From the cell containing the given text, extract its center point as (x, y) coordinate. 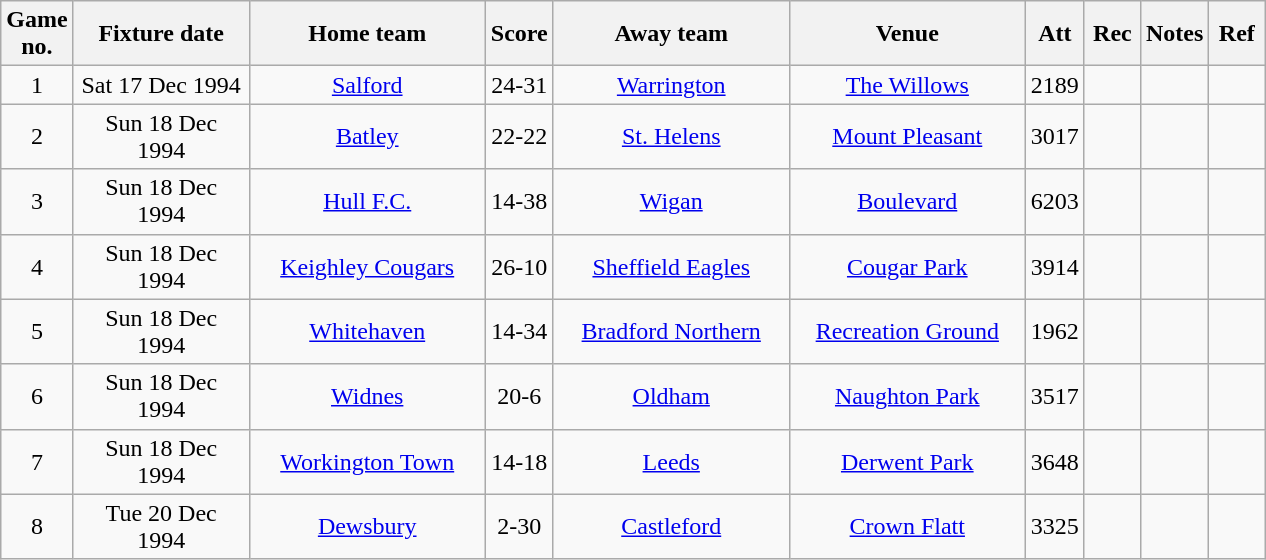
Leeds (671, 462)
1962 (1054, 332)
Hull F.C. (367, 202)
8 (37, 526)
6 (37, 396)
Fixture date (161, 34)
Sheffield Eagles (671, 266)
20-6 (519, 396)
Notes (1174, 34)
Salford (367, 85)
14-34 (519, 332)
The Willows (907, 85)
Oldham (671, 396)
14-18 (519, 462)
Widnes (367, 396)
Wigan (671, 202)
Bradford Northern (671, 332)
4 (37, 266)
Venue (907, 34)
Away team (671, 34)
Recreation Ground (907, 332)
22-22 (519, 136)
1 (37, 85)
Mount Pleasant (907, 136)
2189 (1054, 85)
Score (519, 34)
6203 (1054, 202)
Batley (367, 136)
7 (37, 462)
Ref (1237, 34)
2 (37, 136)
3517 (1054, 396)
3 (37, 202)
Sat 17 Dec 1994 (161, 85)
Tue 20 Dec 1994 (161, 526)
Rec (1112, 34)
Cougar Park (907, 266)
Keighley Cougars (367, 266)
Home team (367, 34)
Boulevard (907, 202)
14-38 (519, 202)
Derwent Park (907, 462)
26-10 (519, 266)
3914 (1054, 266)
Naughton Park (907, 396)
2-30 (519, 526)
St. Helens (671, 136)
3325 (1054, 526)
24-31 (519, 85)
3648 (1054, 462)
Workington Town (367, 462)
Att (1054, 34)
Castleford (671, 526)
3017 (1054, 136)
Dewsbury (367, 526)
5 (37, 332)
Warrington (671, 85)
Crown Flatt (907, 526)
Game no. (37, 34)
Whitehaven (367, 332)
